Locate the cell with the specified text and output its [X, Y] center coordinate. 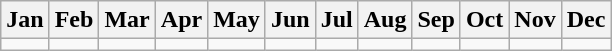
Aug [385, 20]
Mar [127, 20]
Sep [436, 20]
Dec [586, 20]
Jan [25, 20]
Jul [336, 20]
Feb [74, 20]
Jun [290, 20]
Apr [181, 20]
Oct [484, 20]
May [237, 20]
Nov [535, 20]
